Search for the cell housing the specified text and yield its [X, Y] center coordinate. 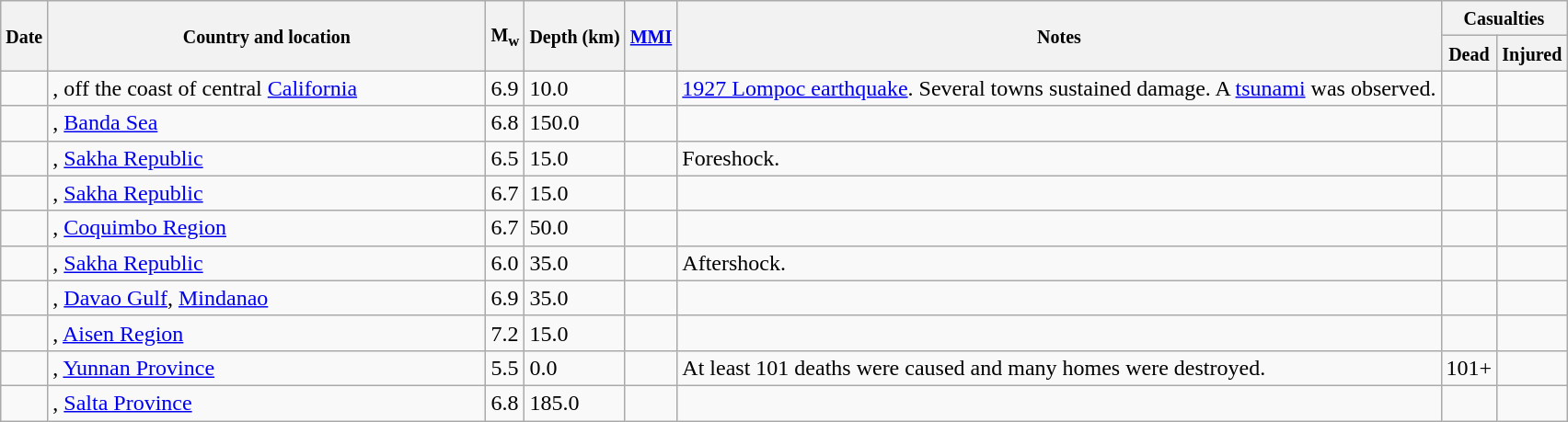
Foreshock. [1059, 158]
185.0 [574, 403]
Injured [1532, 53]
, Banda Sea [267, 123]
, Davao Gulf, Mindanao [267, 298]
6.0 [505, 263]
Notes [1059, 36]
Mw [505, 36]
101+ [1469, 368]
10.0 [574, 88]
, Aisen Region [267, 333]
Depth (km) [574, 36]
150.0 [574, 123]
Aftershock. [1059, 263]
, Salta Province [267, 403]
50.0 [574, 228]
7.2 [505, 333]
, off the coast of central California [267, 88]
Date [24, 36]
1927 Lompoc earthquake. Several towns sustained damage. A tsunami was observed. [1059, 88]
, Yunnan Province [267, 368]
Dead [1469, 53]
Country and location [267, 36]
At least 101 deaths were caused and many homes were destroyed. [1059, 368]
, Coquimbo Region [267, 228]
6.5 [505, 158]
5.5 [505, 368]
Casualties [1504, 18]
MMI [651, 36]
0.0 [574, 368]
